Output the (X, Y) coordinate of the center of the cell containing the given text.  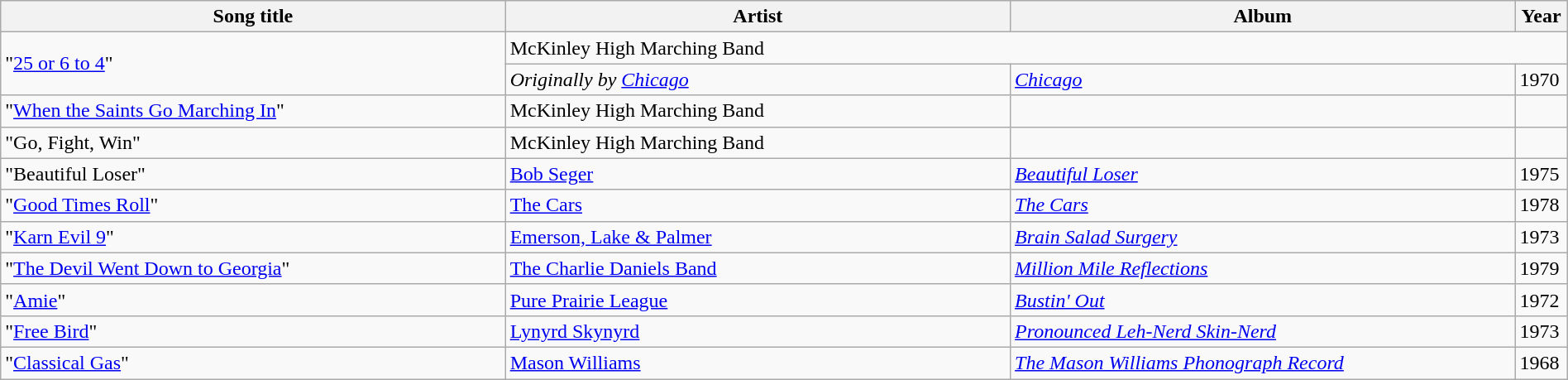
Pronounced Leh-Nerd Skin-Nerd (1263, 331)
"Classical Gas" (253, 363)
Brain Salad Surgery (1263, 237)
"25 or 6 to 4" (253, 64)
1979 (1542, 268)
Million Mile Reflections (1263, 268)
1968 (1542, 363)
1978 (1542, 205)
1972 (1542, 300)
Album (1263, 17)
Chicago (1263, 79)
Lynyrd Skynyrd (758, 331)
Pure Prairie League (758, 300)
"Beautiful Loser" (253, 174)
Originally by Chicago (758, 79)
The Mason Williams Phonograph Record (1263, 363)
"The Devil Went Down to Georgia" (253, 268)
"Go, Fight, Win" (253, 142)
Bustin' Out (1263, 300)
The Charlie Daniels Band (758, 268)
Emerson, Lake & Palmer (758, 237)
"Amie" (253, 300)
Beautiful Loser (1263, 174)
Bob Seger (758, 174)
1970 (1542, 79)
Mason Williams (758, 363)
"Karn Evil 9" (253, 237)
"Free Bird" (253, 331)
Song title (253, 17)
Artist (758, 17)
"Good Times Roll" (253, 205)
Year (1542, 17)
1975 (1542, 174)
"When the Saints Go Marching In" (253, 111)
